Provide the (x, y) coordinate of the cell's center where the given text is located.  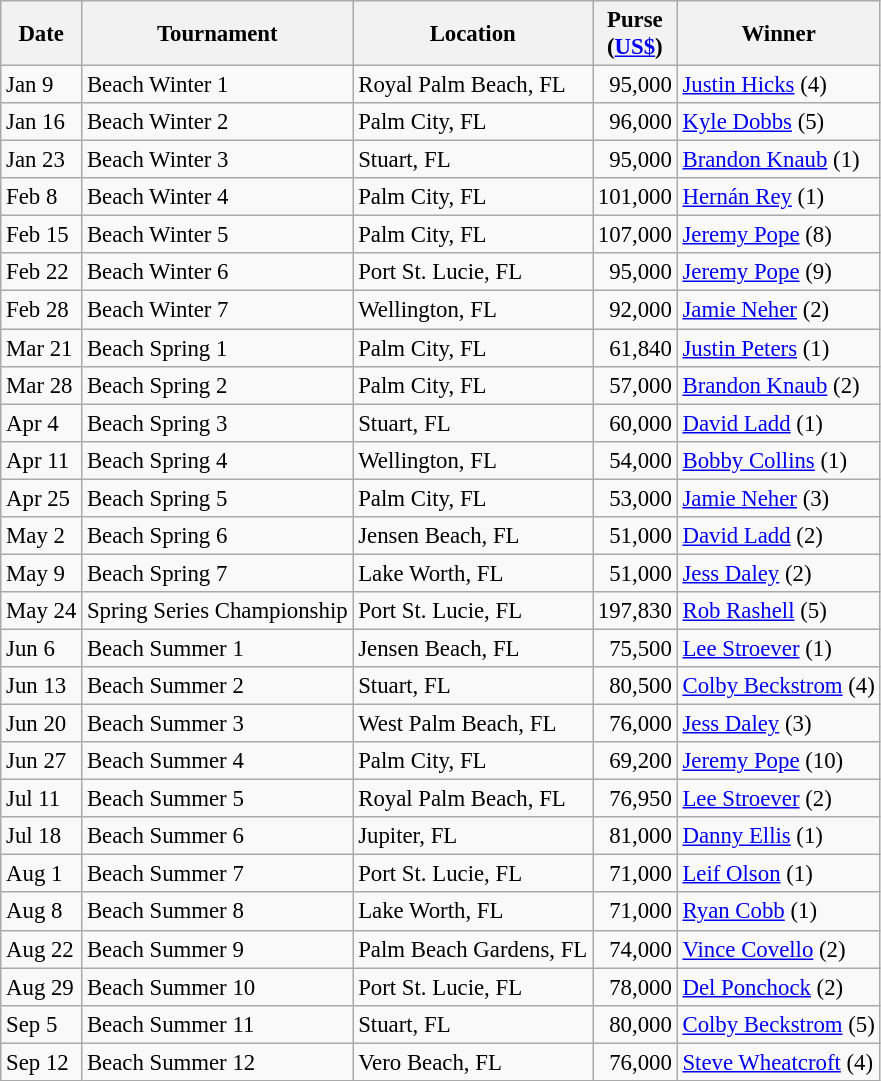
Colby Beckstrom (5) (778, 1024)
Date (42, 34)
75,500 (636, 648)
Beach Summer 3 (218, 724)
Apr 25 (42, 498)
Feb 28 (42, 310)
Justin Hicks (4) (778, 85)
Jeremy Pope (8) (778, 235)
Mar 28 (42, 385)
Beach Winter 4 (218, 197)
Kyle Dobbs (5) (778, 122)
Jamie Neher (2) (778, 310)
Aug 22 (42, 949)
Vero Beach, FL (473, 1062)
Feb 8 (42, 197)
May 24 (42, 611)
78,000 (636, 987)
Beach Winter 1 (218, 85)
Mar 21 (42, 348)
Aug 8 (42, 912)
May 2 (42, 536)
Beach Summer 12 (218, 1062)
Location (473, 34)
Beach Spring 6 (218, 536)
Brandon Knaub (1) (778, 160)
Beach Spring 3 (218, 423)
Beach Summer 7 (218, 874)
Aug 1 (42, 874)
Beach Summer 9 (218, 949)
Beach Summer 6 (218, 836)
Jun 20 (42, 724)
61,840 (636, 348)
Jan 16 (42, 122)
West Palm Beach, FL (473, 724)
Jan 23 (42, 160)
Tournament (218, 34)
Hernán Rey (1) (778, 197)
Beach Spring 7 (218, 573)
69,200 (636, 761)
53,000 (636, 498)
81,000 (636, 836)
Aug 29 (42, 987)
60,000 (636, 423)
Jess Daley (3) (778, 724)
May 9 (42, 573)
Beach Spring 2 (218, 385)
Jul 11 (42, 799)
Beach Summer 8 (218, 912)
Beach Summer 4 (218, 761)
74,000 (636, 949)
96,000 (636, 122)
Justin Peters (1) (778, 348)
Bobby Collins (1) (778, 460)
Jun 6 (42, 648)
Lee Stroever (2) (778, 799)
Jul 18 (42, 836)
Winner (778, 34)
Steve Wheatcroft (4) (778, 1062)
57,000 (636, 385)
107,000 (636, 235)
Feb 22 (42, 273)
Jun 13 (42, 686)
80,000 (636, 1024)
Beach Summer 5 (218, 799)
Sep 5 (42, 1024)
Beach Winter 5 (218, 235)
Leif Olson (1) (778, 874)
Jeremy Pope (9) (778, 273)
Palm Beach Gardens, FL (473, 949)
54,000 (636, 460)
Apr 11 (42, 460)
Jamie Neher (3) (778, 498)
Purse(US$) (636, 34)
Feb 15 (42, 235)
Beach Winter 2 (218, 122)
Beach Winter 6 (218, 273)
Beach Spring 1 (218, 348)
92,000 (636, 310)
Brandon Knaub (2) (778, 385)
Rob Rashell (5) (778, 611)
Beach Summer 1 (218, 648)
Beach Winter 7 (218, 310)
Beach Spring 5 (218, 498)
Jeremy Pope (10) (778, 761)
76,950 (636, 799)
David Ladd (2) (778, 536)
Beach Winter 3 (218, 160)
Beach Summer 11 (218, 1024)
Jess Daley (2) (778, 573)
101,000 (636, 197)
Danny Ellis (1) (778, 836)
Vince Covello (2) (778, 949)
Del Ponchock (2) (778, 987)
Beach Summer 10 (218, 987)
Jan 9 (42, 85)
David Ladd (1) (778, 423)
Ryan Cobb (1) (778, 912)
Beach Spring 4 (218, 460)
Spring Series Championship (218, 611)
Beach Summer 2 (218, 686)
Jun 27 (42, 761)
Jupiter, FL (473, 836)
Lee Stroever (1) (778, 648)
Colby Beckstrom (4) (778, 686)
Sep 12 (42, 1062)
Apr 4 (42, 423)
197,830 (636, 611)
80,500 (636, 686)
